Extract the (x, y) coordinate from the center of the cell holding the provided text.  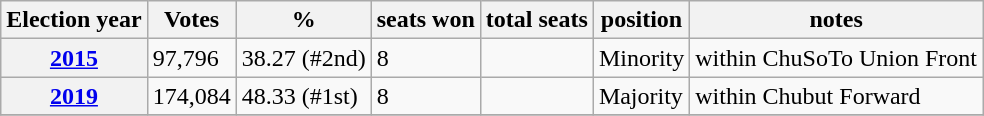
Election year (74, 20)
38.27 (#2nd) (304, 58)
Minority (641, 58)
within Chubut Forward (836, 96)
total seats (536, 20)
Votes (192, 20)
Majority (641, 96)
97,796 (192, 58)
174,084 (192, 96)
48.33 (#1st) (304, 96)
within ChuSoTo Union Front (836, 58)
seats won (426, 20)
% (304, 20)
notes (836, 20)
position (641, 20)
2015 (74, 58)
2019 (74, 96)
